Return [X, Y] of the center of cell containing provided text 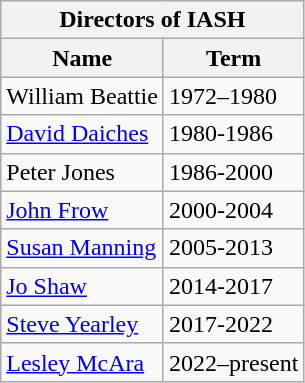
Lesley McAra [82, 362]
2005-2013 [233, 248]
1972–1980 [233, 96]
David Daiches [82, 134]
William Beattie [82, 96]
Peter Jones [82, 172]
Name [82, 58]
Susan Manning [82, 248]
2017-2022 [233, 324]
1986-2000 [233, 172]
1980-1986 [233, 134]
2022–present [233, 362]
Steve Yearley [82, 324]
Term [233, 58]
John Frow [82, 210]
Jo Shaw [82, 286]
2014-2017 [233, 286]
Directors of IASH [152, 20]
2000-2004 [233, 210]
